Extract the [X, Y] coordinate from the center of the cell holding the provided text.  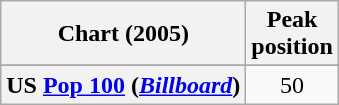
50 [292, 85]
US Pop 100 (Billboard) [124, 85]
Chart (2005) [124, 34]
Peakposition [292, 34]
